Determine the [X, Y] coordinate at the center of the cell enclosing the given text.  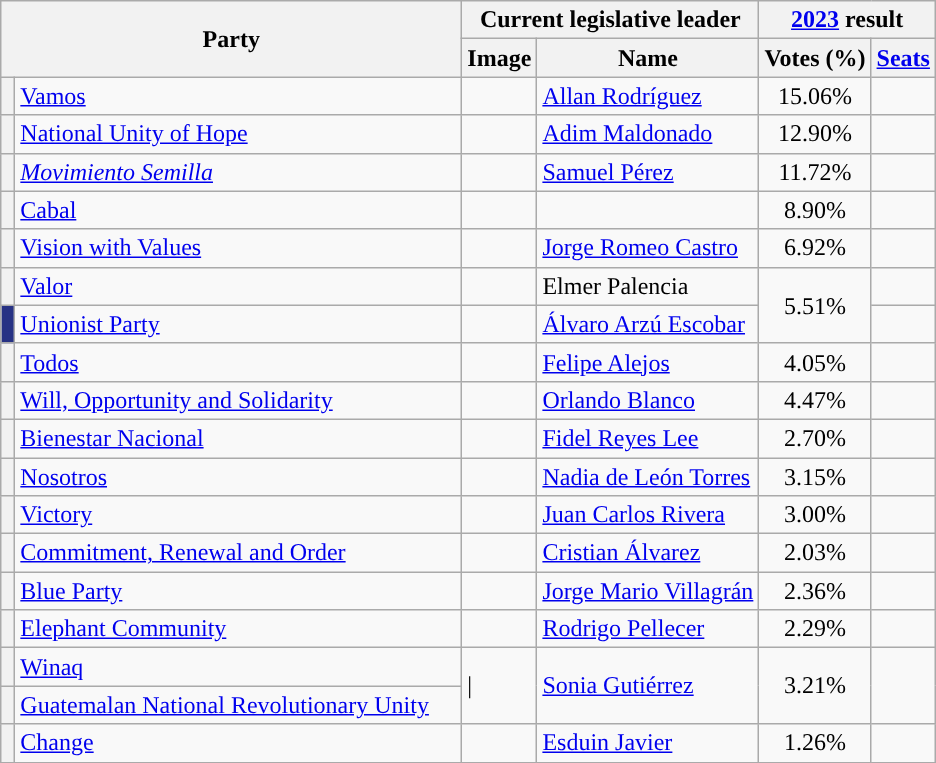
National Unity of Hope [238, 134]
1.26% [815, 743]
Esduin Javier [648, 743]
Current legislative leader [610, 20]
Blue Party [238, 591]
Valor [238, 286]
Vamos [238, 96]
Will, Opportunity and Solidarity [238, 400]
12.90% [815, 134]
Samuel Pérez [648, 172]
Image [500, 58]
Party [232, 39]
Todos [238, 362]
5.51% [815, 305]
3.15% [815, 477]
Rodrigo Pellecer [648, 629]
Cabal [238, 210]
Felipe Alejos [648, 362]
8.90% [815, 210]
15.06% [815, 96]
Cristian Álvarez [648, 553]
Unionist Party [238, 324]
Adim Maldonado [648, 134]
Jorge Romeo Castro [648, 248]
Allan Rodríguez [648, 96]
Votes (%) [815, 58]
11.72% [815, 172]
Movimiento Semilla [238, 172]
Juan Carlos Rivera [648, 515]
Seats [903, 58]
Álvaro Arzú Escobar [648, 324]
2.29% [815, 629]
Fidel Reyes Lee [648, 438]
2.36% [815, 591]
2.70% [815, 438]
2023 result [848, 20]
4.05% [815, 362]
Jorge Mario Villagrán [648, 591]
Sonia Gutiérrez [648, 686]
Elephant Community [238, 629]
Orlando Blanco [648, 400]
Nadia de León Torres [648, 477]
Nosotros [238, 477]
4.47% [815, 400]
Winaq [238, 667]
6.92% [815, 248]
2.03% [815, 553]
Name [648, 58]
Bienestar Nacional [238, 438]
Vision with Values [238, 248]
Commitment, Renewal and Order [238, 553]
Guatemalan National Revolutionary Unity [238, 705]
3.21% [815, 686]
Victory [238, 515]
3.00% [815, 515]
Elmer Palencia [648, 286]
Change [238, 743]
| [500, 686]
